Identify which cell holds the provided text, then report its [X, Y] central coordinate. 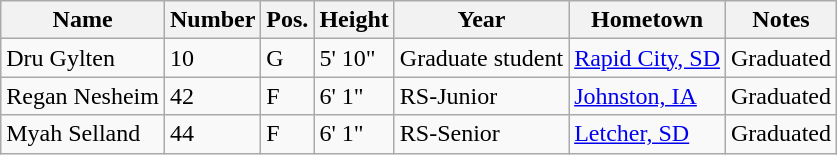
Notes [782, 20]
Hometown [648, 20]
G [288, 58]
Year [481, 20]
44 [212, 134]
10 [212, 58]
Letcher, SD [648, 134]
Johnston, IA [648, 96]
Pos. [288, 20]
Name [83, 20]
Number [212, 20]
RS-Senior [481, 134]
Height [354, 20]
Rapid City, SD [648, 58]
5' 10" [354, 58]
Myah Selland [83, 134]
Regan Nesheim [83, 96]
42 [212, 96]
RS-Junior [481, 96]
Dru Gylten [83, 58]
Graduate student [481, 58]
